Capture the cell that displays the provided text and extract its (x, y) central coordinate. 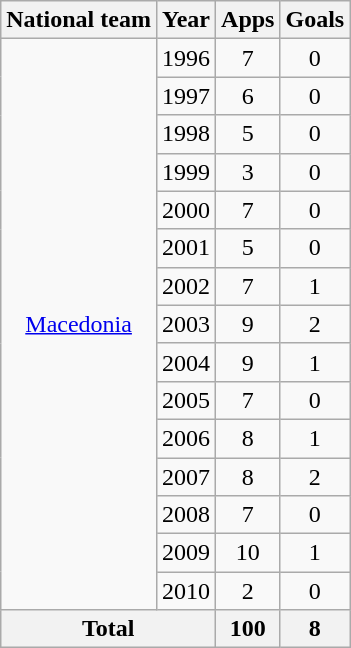
Year (186, 20)
2003 (186, 324)
Apps (248, 20)
2009 (186, 553)
2007 (186, 477)
3 (248, 172)
2002 (186, 286)
2010 (186, 591)
Total (108, 629)
Macedonia (79, 324)
2008 (186, 515)
1999 (186, 172)
2001 (186, 248)
1997 (186, 96)
100 (248, 629)
2005 (186, 400)
2006 (186, 438)
1998 (186, 134)
2004 (186, 362)
Goals (315, 20)
10 (248, 553)
National team (79, 20)
1996 (186, 58)
2000 (186, 210)
6 (248, 96)
